For the text-containing cell, return its midpoint in [x, y] coordinate format. 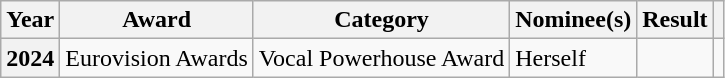
Category [381, 20]
2024 [30, 58]
Result [675, 20]
Award [157, 20]
Year [30, 20]
Herself [574, 58]
Vocal Powerhouse Award [381, 58]
Eurovision Awards [157, 58]
Nominee(s) [574, 20]
